Capture the cell that displays the provided text and extract its [x, y] central coordinate. 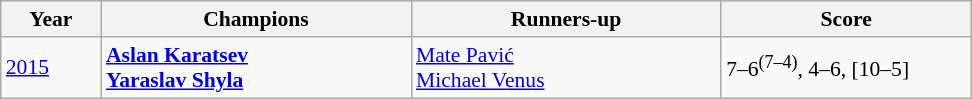
7–6(7–4), 4–6, [10–5] [846, 68]
Runners-up [566, 19]
Aslan Karatsev Yaraslav Shyla [256, 68]
Mate Pavić Michael Venus [566, 68]
Year [51, 19]
2015 [51, 68]
Score [846, 19]
Champions [256, 19]
